Capture the cell that displays the provided text and extract its [x, y] central coordinate. 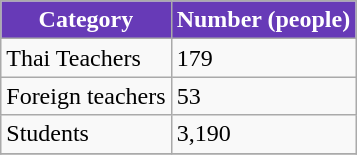
53 [264, 96]
3,190 [264, 134]
Category [86, 20]
179 [264, 58]
Students [86, 134]
Thai Teachers [86, 58]
Number (people) [264, 20]
Foreign teachers [86, 96]
